Determine the [x, y] coordinate at the center of the cell enclosing the given text.  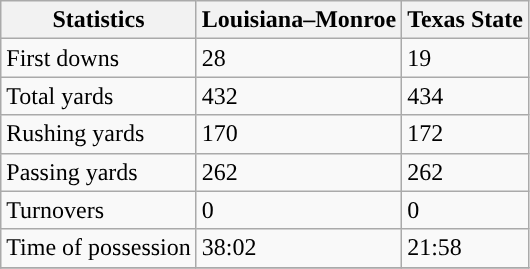
Turnovers [99, 210]
28 [298, 58]
Texas State [466, 20]
Time of possession [99, 248]
434 [466, 96]
172 [466, 134]
Statistics [99, 20]
Total yards [99, 96]
170 [298, 134]
Louisiana–Monroe [298, 20]
First downs [99, 58]
19 [466, 58]
38:02 [298, 248]
Passing yards [99, 172]
Rushing yards [99, 134]
21:58 [466, 248]
432 [298, 96]
